From the cell containing the given text, extract its center point as [X, Y] coordinate. 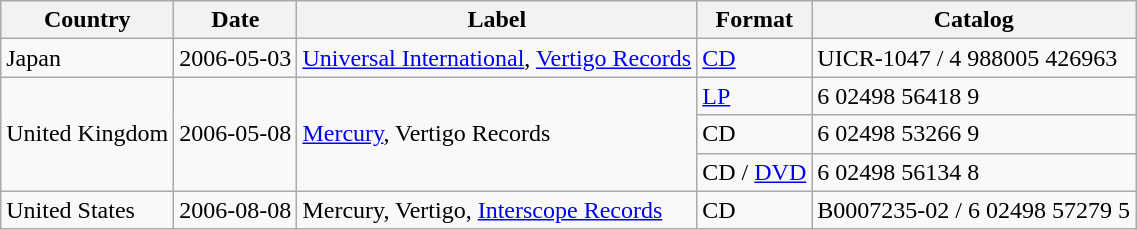
6 02498 56418 9 [974, 96]
CD / DVD [754, 172]
B0007235-02 / 6 02498 57279 5 [974, 210]
Mercury, Vertigo Records [497, 134]
2006-08-08 [236, 210]
2006-05-03 [236, 58]
LP [754, 96]
Japan [88, 58]
2006-05-08 [236, 134]
United States [88, 210]
Catalog [974, 20]
6 02498 56134 8 [974, 172]
Date [236, 20]
United Kingdom [88, 134]
Format [754, 20]
Country [88, 20]
6 02498 53266 9 [974, 134]
UICR-1047 / 4 988005 426963 [974, 58]
Universal International, Vertigo Records [497, 58]
Label [497, 20]
Mercury, Vertigo, Interscope Records [497, 210]
